Scan for the cell matching the given text and deliver its [x, y] coordinate at center. 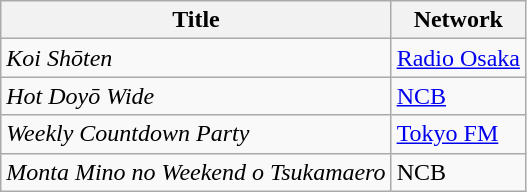
Network [458, 20]
Hot Doyō Wide [196, 96]
Radio Osaka [458, 58]
Koi Shōten [196, 58]
Tokyo FM [458, 134]
Monta Mino no Weekend o Tsukamaero [196, 172]
Weekly Countdown Party [196, 134]
Title [196, 20]
